Detect which cell encompasses the target text, then output its (x, y) center coordinate. 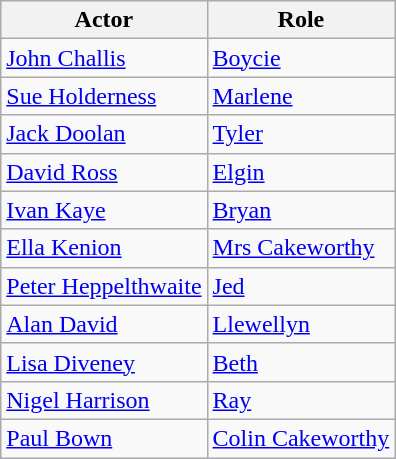
Lisa Diveney (104, 362)
David Ross (104, 172)
Actor (104, 20)
Paul Bown (104, 438)
Elgin (301, 172)
Tyler (301, 134)
John Challis (104, 58)
Beth (301, 362)
Colin Cakeworthy (301, 438)
Jed (301, 286)
Mrs Cakeworthy (301, 248)
Peter Heppelthwaite (104, 286)
Sue Holderness (104, 96)
Bryan (301, 210)
Boycie (301, 58)
Ella Kenion (104, 248)
Llewellyn (301, 324)
Nigel Harrison (104, 400)
Ray (301, 400)
Role (301, 20)
Marlene (301, 96)
Jack Doolan (104, 134)
Ivan Kaye (104, 210)
Alan David (104, 324)
